Scan for the cell matching the given text and deliver its (x, y) coordinate at center. 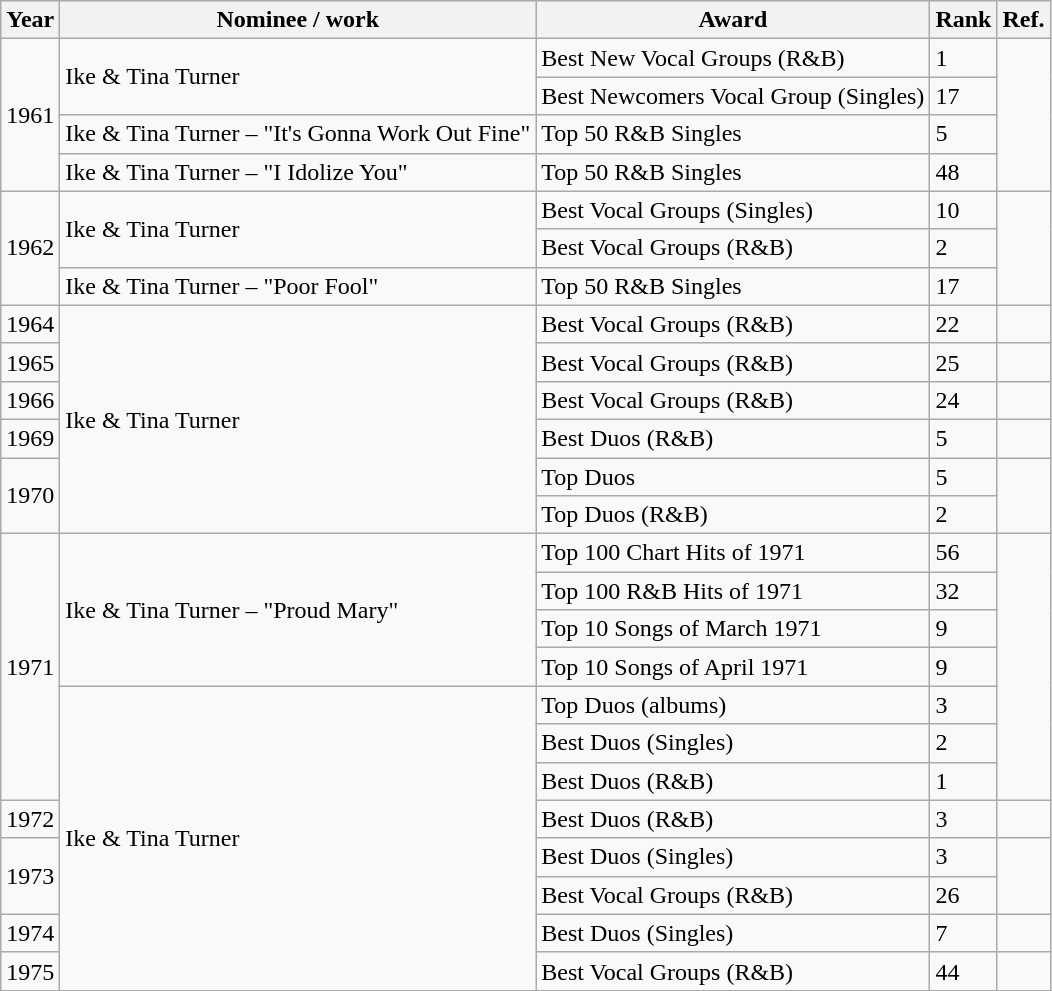
1974 (30, 933)
44 (964, 971)
25 (964, 362)
56 (964, 553)
Ike & Tina Turner – "Proud Mary" (298, 610)
48 (964, 172)
1969 (30, 438)
Ike & Tina Turner – "I Idolize You" (298, 172)
Top Duos (R&B) (733, 515)
Top 10 Songs of April 1971 (733, 667)
22 (964, 324)
1970 (30, 496)
Rank (964, 20)
Award (733, 20)
1964 (30, 324)
24 (964, 400)
26 (964, 895)
Year (30, 20)
1961 (30, 115)
32 (964, 591)
Ike & Tina Turner – "Poor Fool" (298, 286)
1973 (30, 876)
1962 (30, 248)
Best Vocal Groups (Singles) (733, 210)
7 (964, 933)
1966 (30, 400)
Top Duos (albums) (733, 705)
1965 (30, 362)
1972 (30, 819)
Top 10 Songs of March 1971 (733, 629)
Best Newcomers Vocal Group (Singles) (733, 96)
Top 100 R&B Hits of 1971 (733, 591)
Top Duos (733, 477)
Ike & Tina Turner – "It's Gonna Work Out Fine" (298, 134)
1971 (30, 667)
Top 100 Chart Hits of 1971 (733, 553)
1975 (30, 971)
Best New Vocal Groups (R&B) (733, 58)
Ref. (1024, 20)
Nominee / work (298, 20)
10 (964, 210)
